Extract the (x, y) coordinate from the center of the cell holding the provided text.  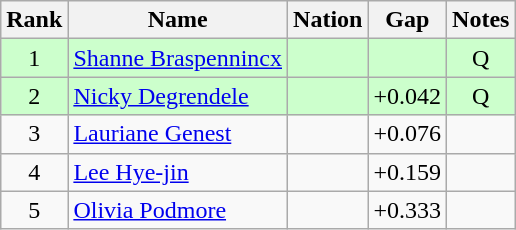
2 (34, 96)
4 (34, 172)
Shanne Braspennincx (178, 58)
+0.076 (408, 134)
+0.333 (408, 210)
+0.159 (408, 172)
3 (34, 134)
Lee Hye-jin (178, 172)
Gap (408, 20)
Nation (328, 20)
Name (178, 20)
Olivia Podmore (178, 210)
Notes (481, 20)
1 (34, 58)
+0.042 (408, 96)
Rank (34, 20)
Lauriane Genest (178, 134)
5 (34, 210)
Nicky Degrendele (178, 96)
